Return the [X, Y] coordinate for the center point of the cell that contains the specified text.  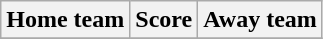
Away team [260, 20]
Home team [66, 20]
Score [164, 20]
